Provide the [X, Y] coordinate of the cell's center where the given text is located.  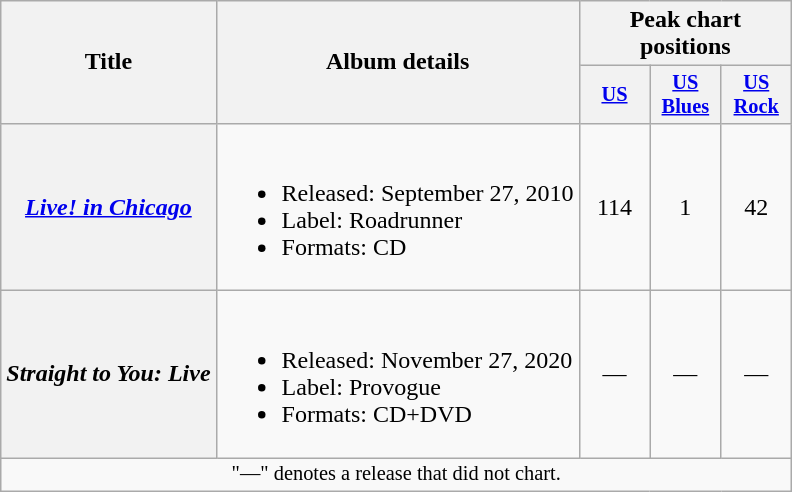
"—" denotes a release that did not chart. [396, 475]
Title [108, 62]
US [614, 95]
Peak chart positions [686, 34]
Live! in Chicago [108, 206]
42 [756, 206]
Released: September 27, 2010Label: RoadrunnerFormats: CD [398, 206]
114 [614, 206]
Album details [398, 62]
USRock [756, 95]
Straight to You: Live [108, 374]
Released: November 27, 2020Label: ProvogueFormats: CD+DVD [398, 374]
USBlues [686, 95]
1 [686, 206]
